Extract the (X, Y) coordinate from the center of the cell holding the provided text.  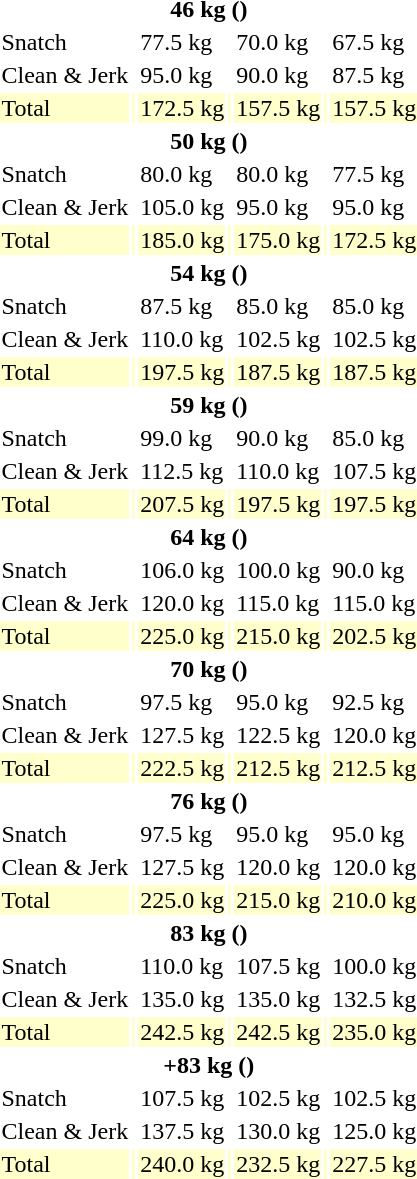
70.0 kg (278, 42)
232.5 kg (278, 1164)
112.5 kg (182, 471)
100.0 kg (278, 570)
222.5 kg (182, 768)
115.0 kg (278, 603)
137.5 kg (182, 1131)
207.5 kg (182, 504)
122.5 kg (278, 735)
240.0 kg (182, 1164)
99.0 kg (182, 438)
106.0 kg (182, 570)
185.0 kg (182, 240)
105.0 kg (182, 207)
77.5 kg (182, 42)
157.5 kg (278, 108)
212.5 kg (278, 768)
87.5 kg (182, 306)
85.0 kg (278, 306)
172.5 kg (182, 108)
175.0 kg (278, 240)
130.0 kg (278, 1131)
187.5 kg (278, 372)
